Detect which cell encompasses the target text, then output its (X, Y) center coordinate. 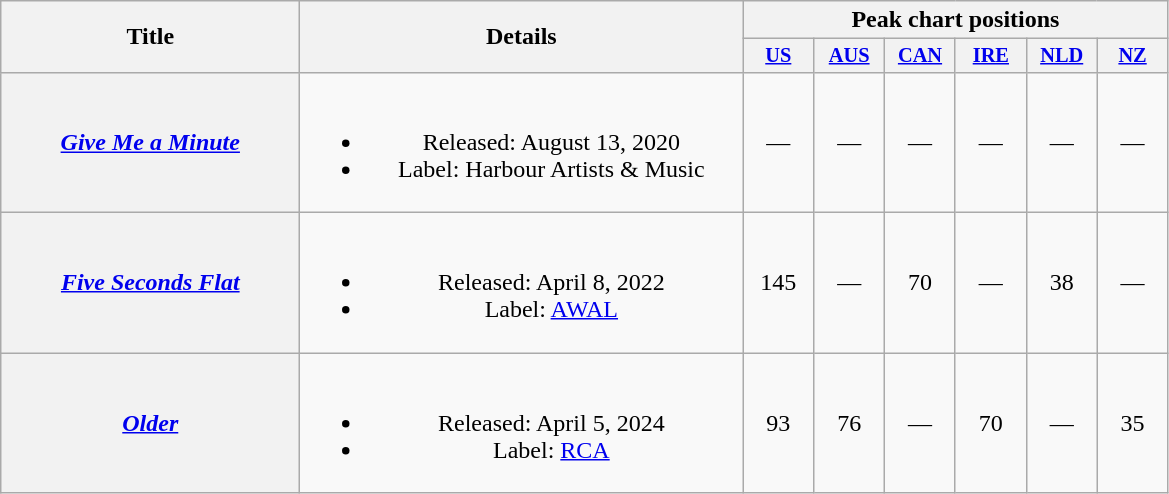
IRE (990, 56)
Released: April 5, 2024Label: RCA (522, 423)
Title (150, 37)
US (778, 56)
76 (850, 423)
Peak chart positions (956, 20)
38 (1062, 283)
NZ (1132, 56)
145 (778, 283)
AUS (850, 56)
Details (522, 37)
Released: April 8, 2022Label: AWAL (522, 283)
Give Me a Minute (150, 142)
Older (150, 423)
Released: August 13, 2020Label: Harbour Artists & Music (522, 142)
CAN (920, 56)
Five Seconds Flat (150, 283)
35 (1132, 423)
93 (778, 423)
NLD (1062, 56)
